Detect which cell encompasses the target text, then output its [x, y] center coordinate. 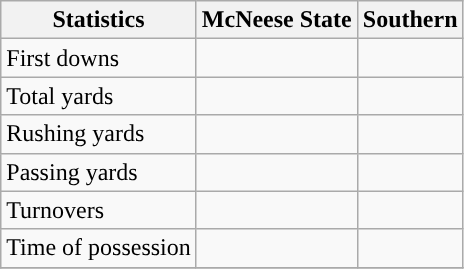
Total yards [99, 96]
McNeese State [276, 20]
Passing yards [99, 172]
Statistics [99, 20]
Rushing yards [99, 134]
Turnovers [99, 210]
First downs [99, 58]
Time of possession [99, 248]
Southern [410, 20]
